Detect which cell encompasses the target text, then output its [X, Y] center coordinate. 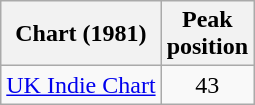
Peakposition [207, 34]
UK Indie Chart [81, 85]
43 [207, 85]
Chart (1981) [81, 34]
